Pinpoint the cell where the given text exists, returning its [x, y] midpoint coordinate. 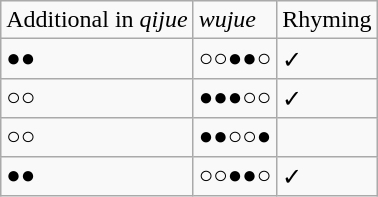
wujue [235, 20]
Rhyming [327, 20]
Additional in qijue [97, 20]
●●●○○ [235, 98]
●●○○● [235, 137]
